Return [X, Y] of the center of cell containing provided text 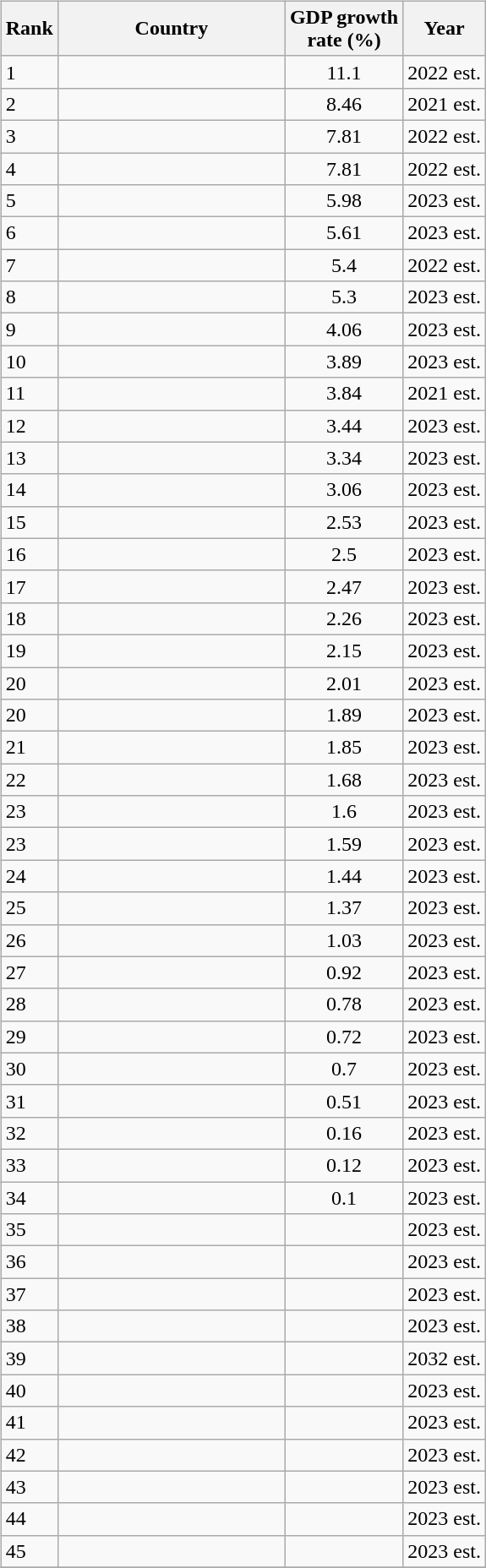
6 [29, 233]
30 [29, 1069]
3.89 [343, 362]
18 [29, 618]
28 [29, 1004]
9 [29, 329]
33 [29, 1165]
3.44 [343, 426]
11 [29, 394]
16 [29, 554]
2032 est. [445, 1358]
0.72 [343, 1037]
43 [29, 1487]
26 [29, 940]
5.3 [343, 297]
1 [29, 72]
12 [29, 426]
5.98 [343, 201]
0.7 [343, 1069]
3 [29, 136]
3.06 [343, 490]
25 [29, 908]
1.68 [343, 780]
40 [29, 1391]
8.46 [343, 104]
29 [29, 1037]
13 [29, 458]
4 [29, 168]
44 [29, 1519]
27 [29, 972]
1.89 [343, 716]
Country [171, 29]
22 [29, 780]
24 [29, 876]
0.92 [343, 972]
8 [29, 297]
36 [29, 1262]
2.26 [343, 618]
2.47 [343, 586]
38 [29, 1326]
1.59 [343, 844]
5 [29, 201]
Year [445, 29]
2.15 [343, 651]
1.85 [343, 748]
0.78 [343, 1004]
2.01 [343, 683]
1.03 [343, 940]
5.4 [343, 265]
31 [29, 1101]
11.1 [343, 72]
2.53 [343, 522]
14 [29, 490]
39 [29, 1358]
0.51 [343, 1101]
19 [29, 651]
2 [29, 104]
17 [29, 586]
45 [29, 1551]
GDP growthrate (%) [343, 29]
3.84 [343, 394]
0.1 [343, 1197]
42 [29, 1455]
10 [29, 362]
32 [29, 1133]
5.61 [343, 233]
37 [29, 1294]
21 [29, 748]
1.6 [343, 812]
41 [29, 1423]
35 [29, 1230]
34 [29, 1197]
3.34 [343, 458]
7 [29, 265]
2.5 [343, 554]
15 [29, 522]
1.44 [343, 876]
0.16 [343, 1133]
1.37 [343, 908]
Rank [29, 29]
0.12 [343, 1165]
4.06 [343, 329]
